Pinpoint the cell where the given text exists, returning its [X, Y] midpoint coordinate. 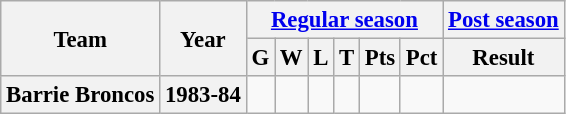
T [347, 58]
Barrie Broncos [80, 95]
Post season [504, 20]
Pct [421, 58]
Regular season [344, 20]
W [290, 58]
Year [204, 38]
Team [80, 38]
Pts [380, 58]
1983-84 [204, 95]
L [321, 58]
G [260, 58]
Result [504, 58]
